Return the (x, y) coordinate for the center point of the cell that contains the specified text.  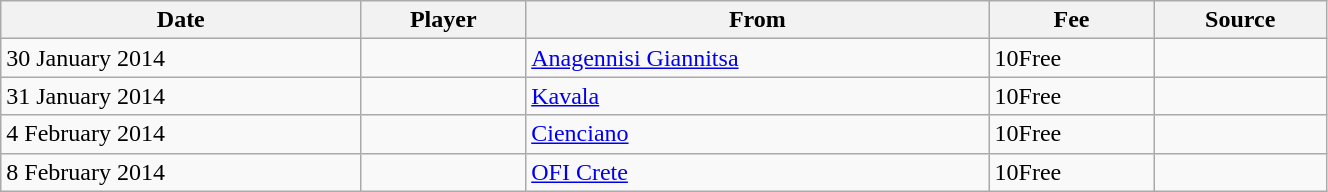
31 January 2014 (181, 96)
From (758, 20)
30 January 2014 (181, 58)
Kavala (758, 96)
Fee (1072, 20)
4 February 2014 (181, 134)
Date (181, 20)
OFI Crete (758, 172)
Cienciano (758, 134)
Source (1240, 20)
Player (444, 20)
8 February 2014 (181, 172)
Anagennisi Giannitsa (758, 58)
